Determine the (X, Y) coordinate at the center of the cell enclosing the given text.  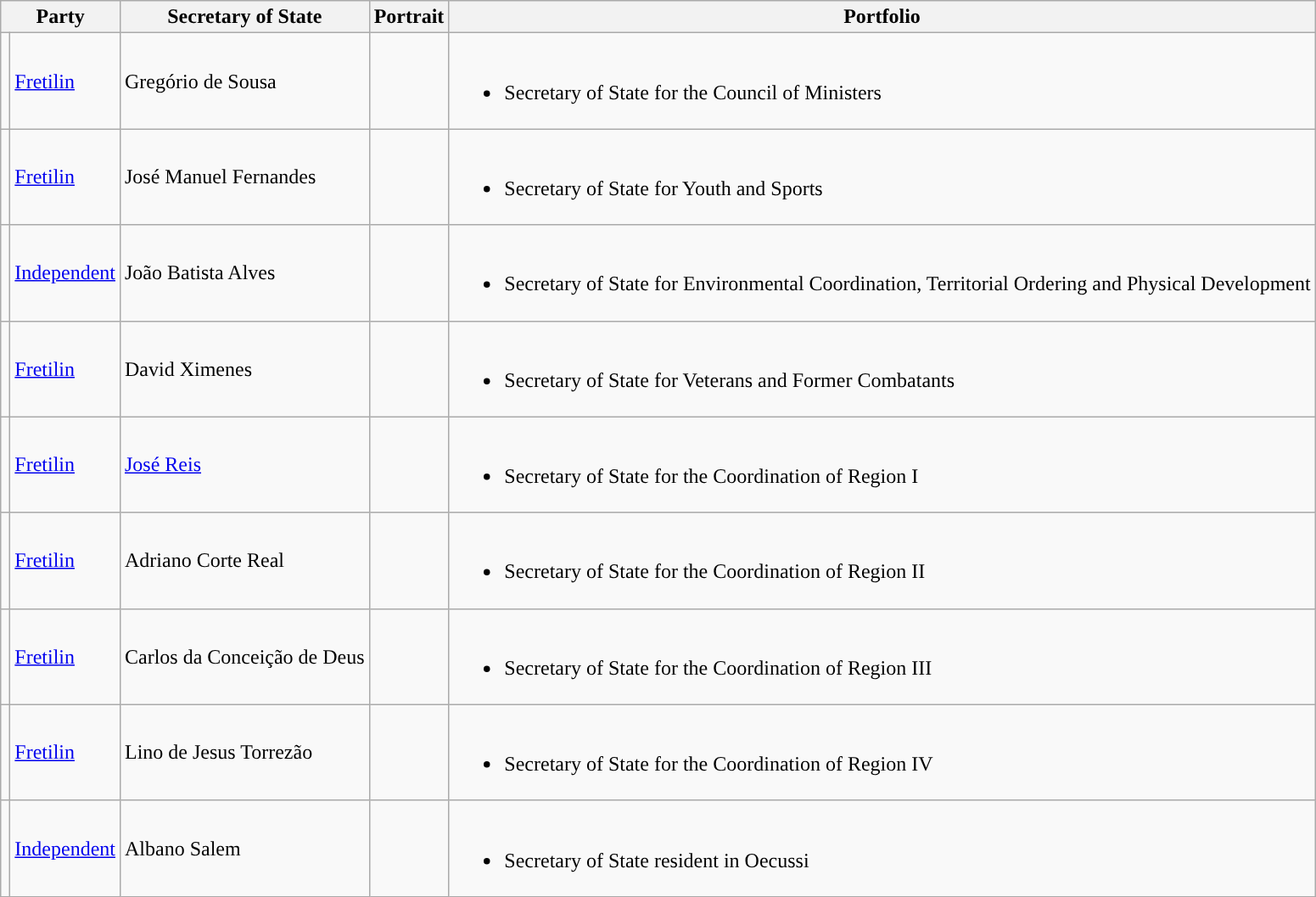
Secretary of State for Environmental Coordination, Territorial Ordering and Physical Development (882, 273)
João Batista Alves (244, 273)
Gregório de Sousa (244, 81)
Secretary of State for the Coordination of Region III (882, 657)
Portrait (409, 17)
Carlos da Conceição de Deus (244, 657)
Secretary of State for the Coordination of Region IV (882, 752)
David Ximenes (244, 368)
Portfolio (882, 17)
José Reis (244, 465)
Adriano Corte Real (244, 560)
Secretary of State for the Coordination of Region II (882, 560)
Lino de Jesus Torrezão (244, 752)
Secretary of State for the Council of Ministers (882, 81)
Secretary of State (244, 17)
José Manuel Fernandes (244, 177)
Secretary of State for Youth and Sports (882, 177)
Party (61, 17)
Secretary of State for the Coordination of Region I (882, 465)
Secretary of State for Veterans and Former Combatants (882, 368)
Albano Salem (244, 849)
Secretary of State resident in Oecussi (882, 849)
